Determine the (X, Y) coordinate at the center of the cell enclosing the given text.  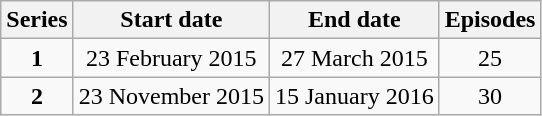
Series (37, 20)
1 (37, 58)
End date (354, 20)
2 (37, 96)
30 (490, 96)
Start date (171, 20)
15 January 2016 (354, 96)
23 November 2015 (171, 96)
27 March 2015 (354, 58)
23 February 2015 (171, 58)
Episodes (490, 20)
25 (490, 58)
